Locate the cell with the specified text and output its [x, y] center coordinate. 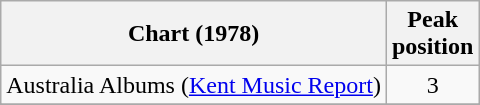
Chart (1978) [194, 34]
3 [432, 85]
Australia Albums (Kent Music Report) [194, 85]
Peakposition [432, 34]
